Output the (X, Y) coordinate of the center of the cell containing the given text.  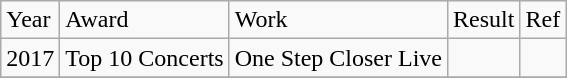
Work (338, 20)
Top 10 Concerts (144, 58)
2017 (30, 58)
Result (484, 20)
Year (30, 20)
One Step Closer Live (338, 58)
Ref (543, 20)
Award (144, 20)
